From the cell containing the given text, extract its center point as (x, y) coordinate. 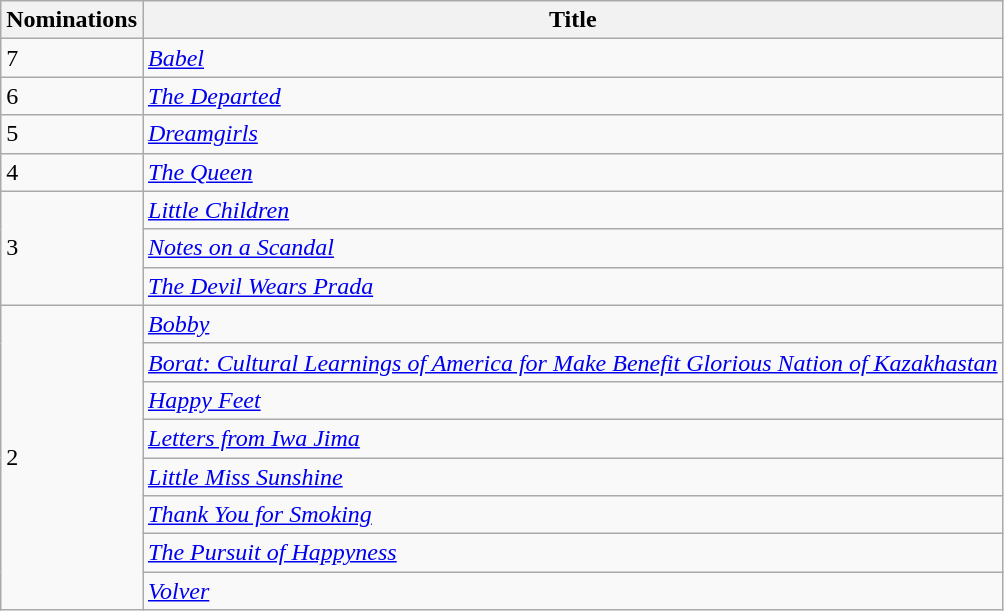
Notes on a Scandal (572, 248)
4 (72, 172)
Nominations (72, 20)
Bobby (572, 324)
5 (72, 134)
Babel (572, 58)
The Pursuit of Happyness (572, 553)
Borat: Cultural Learnings of America for Make Benefit Glorious Nation of Kazakhastan (572, 362)
Thank You for Smoking (572, 515)
The Devil Wears Prada (572, 286)
Dreamgirls (572, 134)
Volver (572, 591)
The Departed (572, 96)
Happy Feet (572, 400)
6 (72, 96)
The Queen (572, 172)
Title (572, 20)
7 (72, 58)
Little Children (572, 210)
Little Miss Sunshine (572, 477)
3 (72, 248)
2 (72, 457)
Letters from Iwa Jima (572, 438)
